For the text-containing cell, return its midpoint in [x, y] coordinate format. 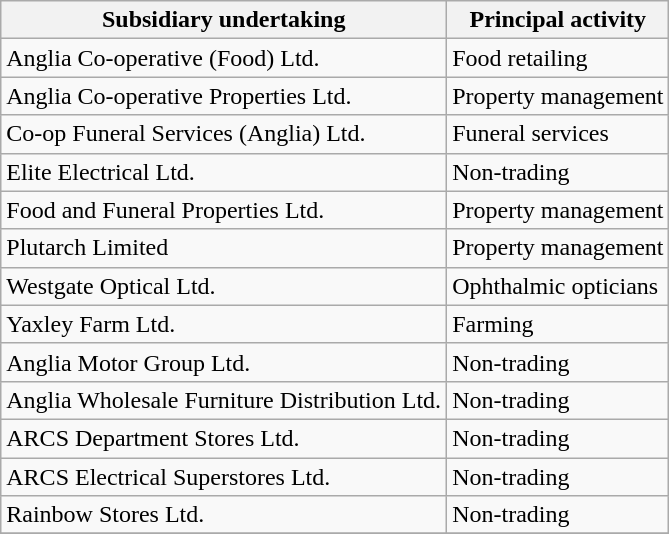
Food retailing [558, 58]
Rainbow Stores Ltd. [224, 515]
Elite Electrical Ltd. [224, 172]
Food and Funeral Properties Ltd. [224, 210]
Westgate Optical Ltd. [224, 286]
Anglia Motor Group Ltd. [224, 362]
Farming [558, 324]
Funeral services [558, 134]
Anglia Co-operative (Food) Ltd. [224, 58]
ARCS Department Stores Ltd. [224, 438]
Anglia Co-operative Properties Ltd. [224, 96]
ARCS Electrical Superstores Ltd. [224, 477]
Anglia Wholesale Furniture Distribution Ltd. [224, 400]
Ophthalmic opticians [558, 286]
Plutarch Limited [224, 248]
Yaxley Farm Ltd. [224, 324]
Subsidiary undertaking [224, 20]
Co-op Funeral Services (Anglia) Ltd. [224, 134]
Principal activity [558, 20]
